Locate the cell with the specified text and output its (x, y) center coordinate. 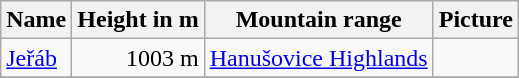
Mountain range (318, 20)
Jeřáb (36, 58)
Picture (476, 20)
Height in m (138, 20)
Name (36, 20)
Hanušovice Highlands (318, 58)
1003 m (138, 58)
